Identify which cell holds the provided text, then report its [X, Y] central coordinate. 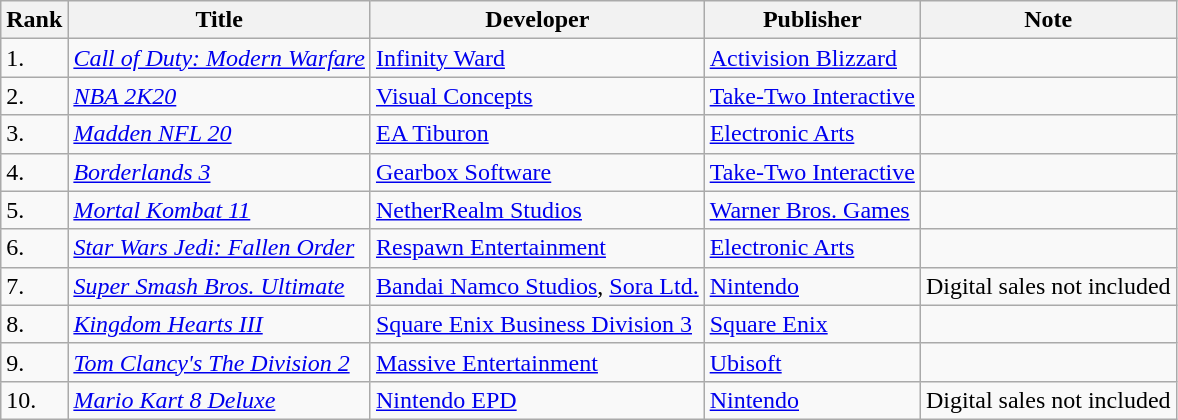
9. [34, 362]
Mario Kart 8 Deluxe [220, 400]
10. [34, 400]
7. [34, 286]
Rank [34, 20]
NetherRealm Studios [537, 210]
Kingdom Hearts III [220, 324]
Square Enix [812, 324]
Note [1048, 20]
Publisher [812, 20]
Mortal Kombat 11 [220, 210]
Infinity Ward [537, 58]
Gearbox Software [537, 172]
Massive Entertainment [537, 362]
NBA 2K20 [220, 96]
1. [34, 58]
Tom Clancy's The Division 2 [220, 362]
Visual Concepts [537, 96]
3. [34, 134]
Square Enix Business Division 3 [537, 324]
Super Smash Bros. Ultimate [220, 286]
Title [220, 20]
4. [34, 172]
Activision Blizzard [812, 58]
8. [34, 324]
EA Tiburon [537, 134]
Ubisoft [812, 362]
Star Wars Jedi: Fallen Order [220, 248]
Warner Bros. Games [812, 210]
Nintendo EPD [537, 400]
Developer [537, 20]
2. [34, 96]
Call of Duty: Modern Warfare [220, 58]
6. [34, 248]
5. [34, 210]
Bandai Namco Studios, Sora Ltd. [537, 286]
Borderlands 3 [220, 172]
Madden NFL 20 [220, 134]
Respawn Entertainment [537, 248]
